Find where the given text appears and provide that cell's center as (X, Y) coordinate. 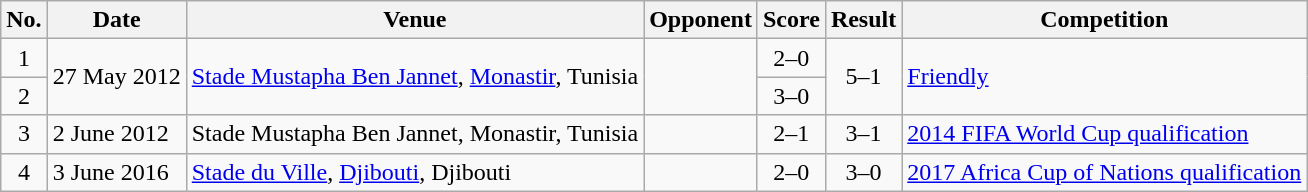
1 (24, 58)
2017 Africa Cup of Nations qualification (1104, 172)
3 June 2016 (116, 172)
Opponent (701, 20)
2 (24, 96)
No. (24, 20)
Date (116, 20)
5–1 (863, 77)
Venue (414, 20)
2 June 2012 (116, 134)
Result (863, 20)
2014 FIFA World Cup qualification (1104, 134)
Score (791, 20)
4 (24, 172)
Friendly (1104, 77)
2–1 (791, 134)
Stade du Ville, Djibouti, Djibouti (414, 172)
27 May 2012 (116, 77)
Competition (1104, 20)
3 (24, 134)
3–1 (863, 134)
